Capture the cell that displays the provided text and extract its (x, y) central coordinate. 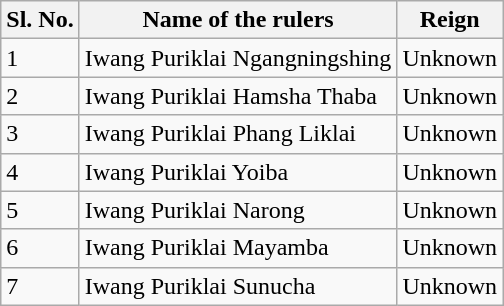
2 (40, 96)
Iwang Puriklai Phang Liklai (238, 134)
6 (40, 248)
5 (40, 210)
Iwang Puriklai Hamsha Thaba (238, 96)
Name of the rulers (238, 20)
7 (40, 286)
Iwang Puriklai Yoiba (238, 172)
Reign (450, 20)
3 (40, 134)
Sl. No. (40, 20)
Iwang Puriklai Narong (238, 210)
4 (40, 172)
Iwang Puriklai Mayamba (238, 248)
Iwang Puriklai Sunucha (238, 286)
Iwang Puriklai Ngangningshing (238, 58)
1 (40, 58)
